Return [X, Y] of the center of cell containing provided text 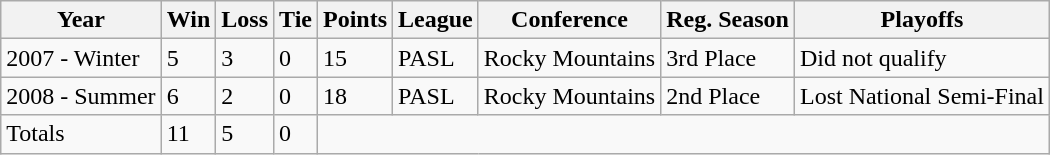
Year [81, 20]
6 [188, 96]
Reg. Season [728, 20]
2008 - Summer [81, 96]
Conference [569, 20]
Win [188, 20]
2 [245, 96]
2007 - Winter [81, 58]
League [436, 20]
3 [245, 58]
Loss [245, 20]
15 [356, 58]
18 [356, 96]
11 [188, 134]
Tie [296, 20]
3rd Place [728, 58]
Playoffs [922, 20]
Did not qualify [922, 58]
Points [356, 20]
Totals [81, 134]
2nd Place [728, 96]
Lost National Semi-Final [922, 96]
